Find where the given text appears and provide that cell's center as [x, y] coordinate. 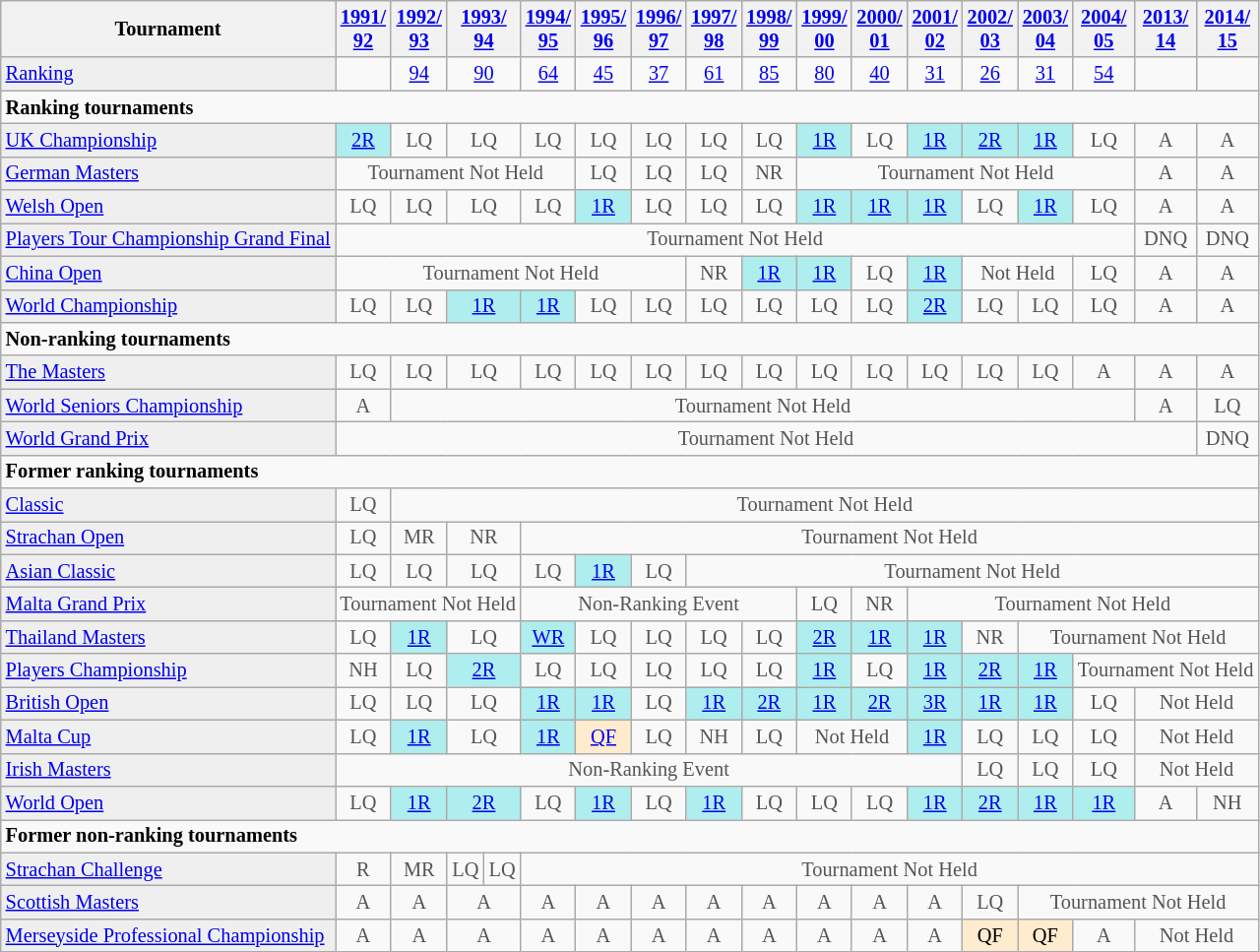
British Open [168, 703]
Players Tour Championship Grand Final [168, 239]
85 [769, 74]
26 [990, 74]
61 [714, 74]
1996/97 [659, 29]
45 [603, 74]
2014/15 [1227, 29]
2003/04 [1045, 29]
German Masters [168, 173]
1998/99 [769, 29]
Ranking tournaments [630, 107]
Tournament [168, 29]
World Open [168, 802]
37 [659, 74]
World Championship [168, 306]
2013/14 [1165, 29]
1993/94 [484, 29]
Asian Classic [168, 571]
The Masters [168, 372]
94 [419, 74]
1995/96 [603, 29]
Classic [168, 505]
1997/98 [714, 29]
2004/05 [1104, 29]
Merseyside Professional Championship [168, 935]
2000/01 [879, 29]
World Grand Prix [168, 438]
Non-ranking tournaments [630, 339]
UK Championship [168, 140]
2001/02 [935, 29]
Malta Cup [168, 736]
40 [879, 74]
54 [1104, 74]
Strachan Open [168, 538]
64 [548, 74]
80 [824, 74]
Former non-ranking tournaments [630, 836]
90 [484, 74]
Strachan Challenge [168, 869]
Malta Grand Prix [168, 603]
Irish Masters [168, 770]
Former ranking tournaments [630, 472]
1994/95 [548, 29]
Players Championship [168, 670]
Scottish Masters [168, 902]
Ranking [168, 74]
2002/03 [990, 29]
1999/00 [824, 29]
China Open [168, 273]
R [362, 869]
WR [548, 637]
Welsh Open [168, 207]
World Seniors Championship [168, 406]
1992/93 [419, 29]
3R [935, 703]
Thailand Masters [168, 637]
1991/92 [362, 29]
